Output the (X, Y) coordinate of the center of the cell containing the given text.  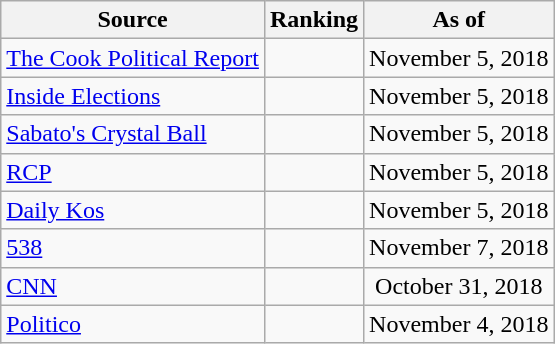
November 4, 2018 (459, 324)
Source (133, 20)
As of (459, 20)
538 (133, 248)
November 7, 2018 (459, 248)
Politico (133, 324)
October 31, 2018 (459, 286)
Ranking (314, 20)
The Cook Political Report (133, 58)
Inside Elections (133, 96)
CNN (133, 286)
Daily Kos (133, 210)
RCP (133, 172)
Sabato's Crystal Ball (133, 134)
